Find where the given text appears and provide that cell's center as [x, y] coordinate. 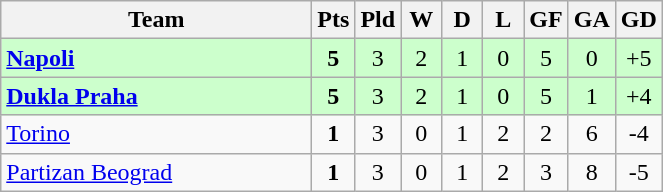
Dukla Praha [156, 96]
Pld [378, 20]
W [422, 20]
Napoli [156, 58]
Torino [156, 134]
GA [592, 20]
Team [156, 20]
-5 [638, 172]
6 [592, 134]
GF [546, 20]
D [462, 20]
L [504, 20]
+4 [638, 96]
GD [638, 20]
Partizan Beograd [156, 172]
-4 [638, 134]
8 [592, 172]
Pts [334, 20]
+5 [638, 58]
